Search for the cell housing the specified text and yield its [x, y] center coordinate. 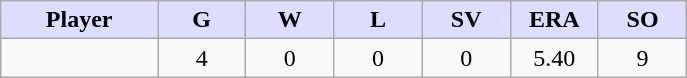
ERA [554, 20]
9 [642, 58]
4 [202, 58]
5.40 [554, 58]
L [378, 20]
SV [466, 20]
G [202, 20]
W [290, 20]
Player [80, 20]
SO [642, 20]
